Detect which cell encompasses the target text, then output its (X, Y) center coordinate. 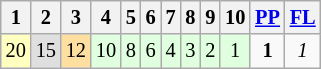
7 (171, 17)
9 (210, 17)
15 (46, 51)
5 (131, 17)
20 (16, 51)
PP (268, 17)
FL (303, 17)
12 (76, 51)
